Locate the cell with the specified text and output its (x, y) center coordinate. 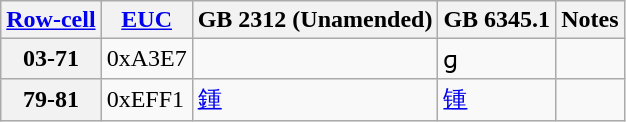
03-71 (51, 59)
锺 (497, 100)
ɡ (497, 59)
鍾 (315, 100)
EUC (146, 20)
GB 6345.1 (497, 20)
0xEFF1 (146, 100)
79-81 (51, 100)
GB 2312 (Unamended) (315, 20)
0xA3E7 (146, 59)
Notes (590, 20)
Row-cell (51, 20)
